Return (x, y) of the center of cell containing provided text 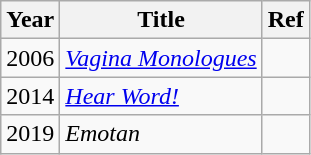
Vagina Monologues (161, 58)
Title (161, 20)
2019 (30, 134)
2014 (30, 96)
Year (30, 20)
2006 (30, 58)
Emotan (161, 134)
Hear Word! (161, 96)
Ref (286, 20)
